Return (x, y) of the center of cell containing provided text 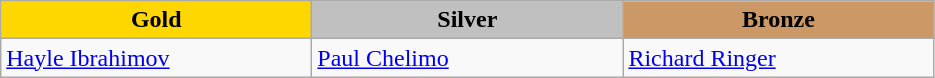
Silver (468, 20)
Paul Chelimo (468, 58)
Richard Ringer (778, 58)
Hayle Ibrahimov (156, 58)
Gold (156, 20)
Bronze (778, 20)
